Determine the (x, y) coordinate at the center of the cell enclosing the given text.  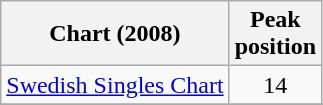
Swedish Singles Chart (115, 85)
Peakposition (275, 34)
Chart (2008) (115, 34)
14 (275, 85)
